Pinpoint the cell where the given text exists, returning its (X, Y) midpoint coordinate. 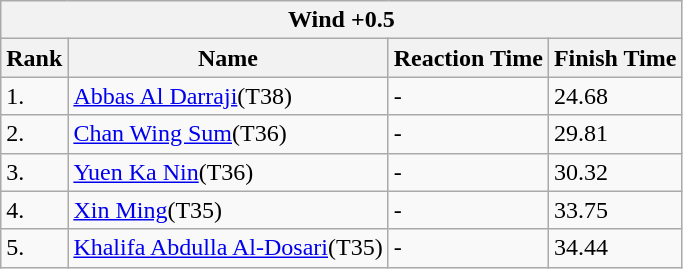
34.44 (615, 248)
Reaction Time (468, 58)
3. (34, 172)
Xin Ming(T35) (228, 210)
Chan Wing Sum(T36) (228, 134)
33.75 (615, 210)
Finish Time (615, 58)
2. (34, 134)
4. (34, 210)
5. (34, 248)
24.68 (615, 96)
Khalifa Abdulla Al-Dosari(T35) (228, 248)
Name (228, 58)
Wind +0.5 (342, 20)
1. (34, 96)
30.32 (615, 172)
Rank (34, 58)
29.81 (615, 134)
Abbas Al Darraji(T38) (228, 96)
Yuen Ka Nin(T36) (228, 172)
